Return the (X, Y) coordinate for the center point of the cell that contains the specified text.  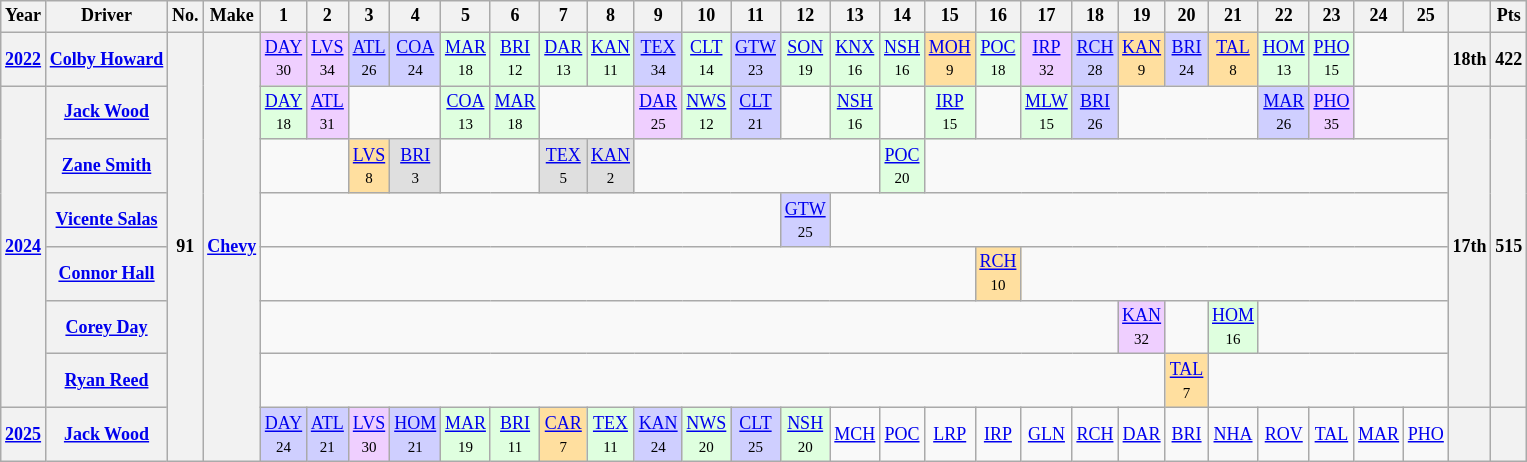
DAR13 (564, 59)
22 (1284, 16)
17 (1046, 16)
MCH (855, 435)
POC20 (902, 166)
Chevy (232, 246)
19 (1142, 16)
POC (902, 435)
COA13 (466, 113)
PHO35 (1332, 113)
15 (950, 16)
MAR19 (466, 435)
No. (186, 16)
NWS20 (706, 435)
BRI3 (416, 166)
IRP15 (950, 113)
2022 (24, 59)
BRI26 (1095, 113)
2 (328, 16)
Driver (106, 16)
GTW25 (805, 220)
422 (1509, 59)
ATL21 (328, 435)
20 (1186, 16)
4 (416, 16)
CLT14 (706, 59)
TEX5 (564, 166)
2024 (24, 247)
DAR25 (658, 113)
Year (24, 16)
11 (756, 16)
DAR (1142, 435)
LVS30 (369, 435)
21 (1234, 16)
18th (1470, 59)
13 (855, 16)
HOM16 (1234, 327)
NHA (1234, 435)
10 (706, 16)
BRI24 (1186, 59)
MOH9 (950, 59)
LVS8 (369, 166)
KNX16 (855, 59)
24 (1379, 16)
CAR7 (564, 435)
Zane Smith (106, 166)
3 (369, 16)
7 (564, 16)
BRI12 (515, 59)
Ryan Reed (106, 381)
Vicente Salas (106, 220)
TAL7 (1186, 381)
MLW15 (1046, 113)
16 (998, 16)
PHO (1426, 435)
TEX11 (611, 435)
ATL31 (328, 113)
KAN32 (1142, 327)
6 (515, 16)
CLT21 (756, 113)
LRP (950, 435)
NSH20 (805, 435)
1 (283, 16)
SON19 (805, 59)
14 (902, 16)
8 (611, 16)
TAL (1332, 435)
HOM21 (416, 435)
KAN2 (611, 166)
KAN24 (658, 435)
17th (1470, 247)
RCH28 (1095, 59)
18 (1095, 16)
MAR (1379, 435)
PHO15 (1332, 59)
COA24 (416, 59)
91 (186, 246)
25 (1426, 16)
Connor Hall (106, 274)
ROV (1284, 435)
IRP (998, 435)
NWS12 (706, 113)
Pts (1509, 16)
ATL26 (369, 59)
Colby Howard (106, 59)
2025 (24, 435)
GTW23 (756, 59)
Make (232, 16)
515 (1509, 247)
12 (805, 16)
RCH (1095, 435)
Corey Day (106, 327)
LVS34 (328, 59)
BRI11 (515, 435)
5 (466, 16)
9 (658, 16)
MAR26 (1284, 113)
TAL8 (1234, 59)
23 (1332, 16)
RCH10 (998, 274)
GLN (1046, 435)
TEX34 (658, 59)
KAN9 (1142, 59)
HOM13 (1284, 59)
IRP32 (1046, 59)
POC18 (998, 59)
DAY24 (283, 435)
DAY18 (283, 113)
DAY30 (283, 59)
CLT25 (756, 435)
BRI (1186, 435)
KAN11 (611, 59)
